For the text-containing cell, return its midpoint in [X, Y] coordinate format. 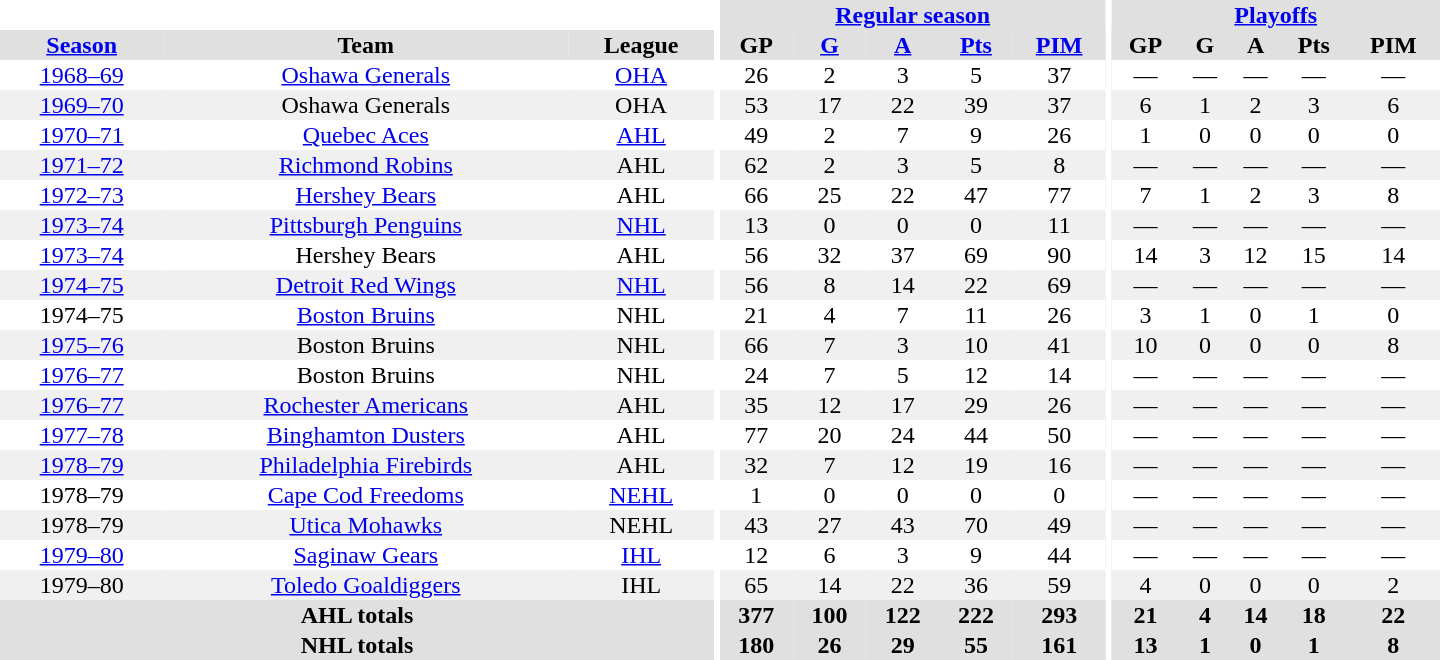
Cape Cod Freedoms [366, 495]
Pittsburgh Penguins [366, 225]
53 [756, 105]
25 [830, 195]
65 [756, 585]
Utica Mohawks [366, 525]
47 [976, 195]
222 [976, 615]
36 [976, 585]
377 [756, 615]
1970–71 [82, 135]
Saginaw Gears [366, 555]
122 [902, 615]
55 [976, 645]
59 [1060, 585]
Richmond Robins [366, 165]
Quebec Aces [366, 135]
Toledo Goaldiggers [366, 585]
Season [82, 45]
1968–69 [82, 75]
70 [976, 525]
1971–72 [82, 165]
League [641, 45]
Team [366, 45]
16 [1060, 465]
1969–70 [82, 105]
Rochester Americans [366, 405]
Playoffs [1276, 15]
1972–73 [82, 195]
27 [830, 525]
293 [1060, 615]
Philadelphia Firebirds [366, 465]
NHL totals [357, 645]
50 [1060, 435]
Regular season [913, 15]
Detroit Red Wings [366, 285]
AHL totals [357, 615]
1975–76 [82, 345]
19 [976, 465]
20 [830, 435]
90 [1060, 255]
62 [756, 165]
15 [1314, 255]
1977–78 [82, 435]
180 [756, 645]
39 [976, 105]
161 [1060, 645]
100 [830, 615]
41 [1060, 345]
Binghamton Dusters [366, 435]
18 [1314, 615]
35 [756, 405]
